Locate the cell with the specified text and output its (x, y) center coordinate. 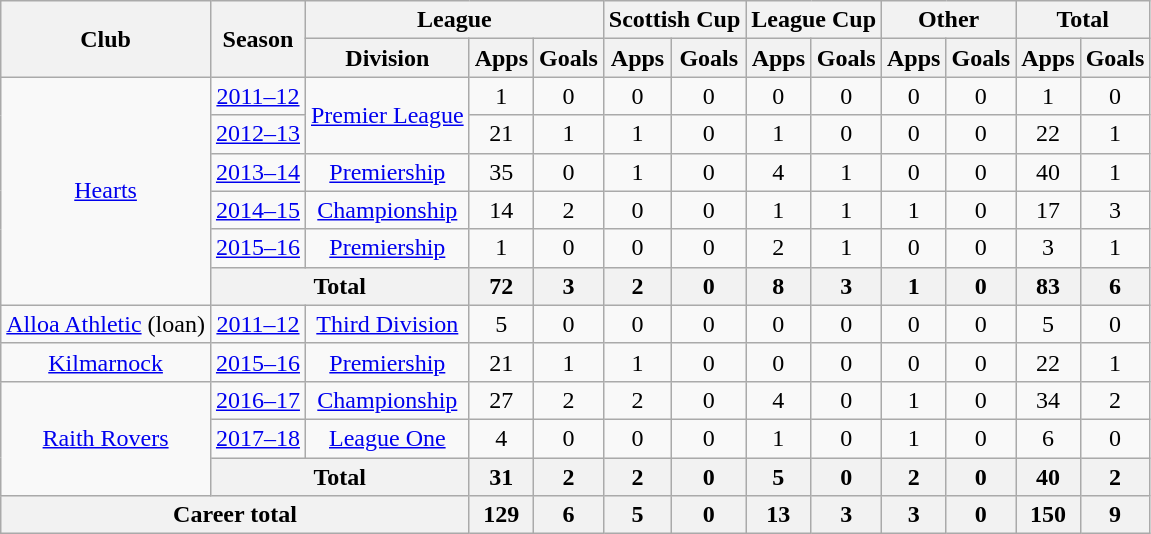
150 (1048, 515)
35 (501, 172)
League Cup (814, 20)
Club (106, 39)
Third Division (387, 324)
9 (1115, 515)
14 (501, 210)
Division (387, 58)
Scottish Cup (674, 20)
31 (501, 477)
27 (501, 400)
League One (387, 438)
Kilmarnock (106, 362)
Season (258, 39)
Premier League (387, 115)
129 (501, 515)
2013–14 (258, 172)
Hearts (106, 191)
2014–15 (258, 210)
2012–13 (258, 134)
Alloa Athletic (loan) (106, 324)
8 (778, 286)
Career total (235, 515)
34 (1048, 400)
Raith Rovers (106, 438)
League (454, 20)
2016–17 (258, 400)
17 (1048, 210)
Other (949, 20)
13 (778, 515)
72 (501, 286)
83 (1048, 286)
2017–18 (258, 438)
